Extract the (X, Y) coordinate from the center of the cell holding the provided text.  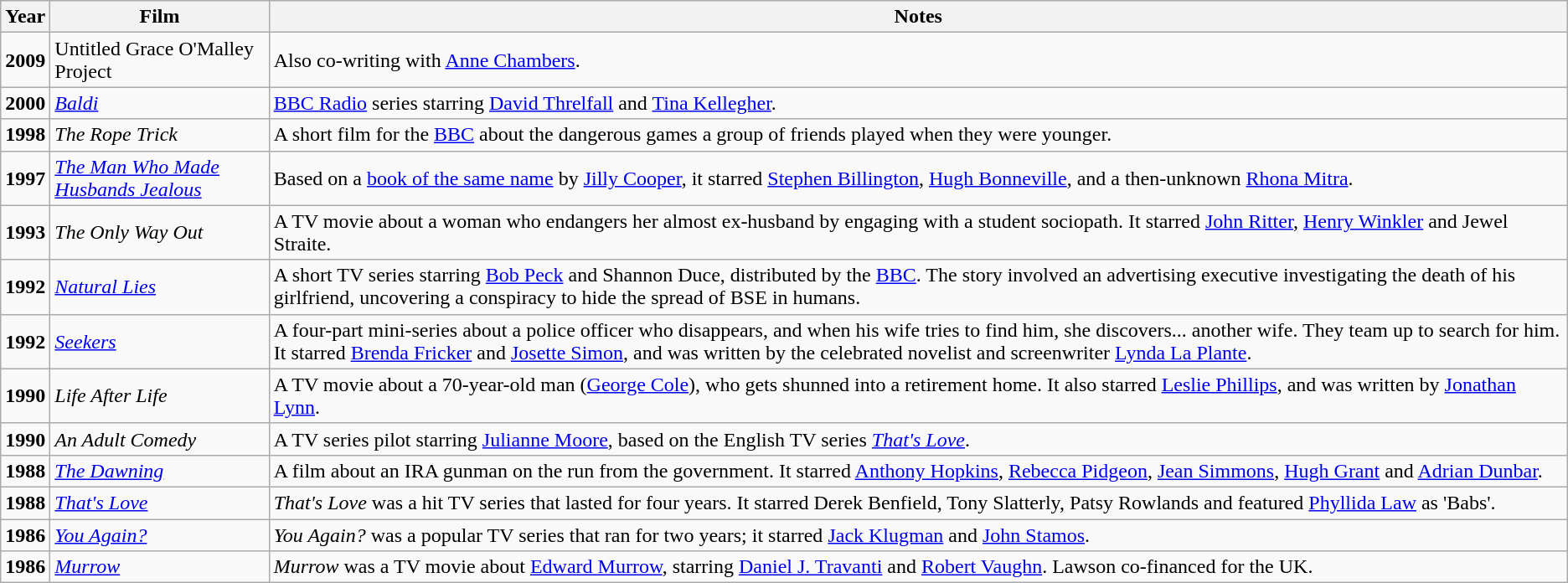
2009 (25, 60)
Murrow (159, 567)
1997 (25, 178)
The Man Who Made Husbands Jealous (159, 178)
Life After Life (159, 395)
Natural Lies (159, 286)
Seekers (159, 342)
BBC Radio series starring David Threlfall and Tina Kellegher. (918, 103)
The Rope Trick (159, 135)
You Again? (159, 535)
Baldi (159, 103)
Based on a book of the same name by Jilly Cooper, it starred Stephen Billington, Hugh Bonneville, and a then-unknown Rhona Mitra. (918, 178)
2000 (25, 103)
Untitled Grace O'Malley Project (159, 60)
Film (159, 17)
Notes (918, 17)
You Again? was a popular TV series that ran for two years; it starred Jack Klugman and John Stamos. (918, 535)
The Dawning (159, 471)
Year (25, 17)
1998 (25, 135)
A film about an IRA gunman on the run from the government. It starred Anthony Hopkins, Rebecca Pidgeon, Jean Simmons, Hugh Grant and Adrian Dunbar. (918, 471)
The Only Way Out (159, 233)
That's Love (159, 503)
Also co-writing with Anne Chambers. (918, 60)
An Adult Comedy (159, 439)
Murrow was a TV movie about Edward Murrow, starring Daniel J. Travanti and Robert Vaughn. Lawson co-financed for the UK. (918, 567)
A TV series pilot starring Julianne Moore, based on the English TV series That's Love. (918, 439)
A short film for the BBC about the dangerous games a group of friends played when they were younger. (918, 135)
1993 (25, 233)
